For the text-containing cell, return its midpoint in [x, y] coordinate format. 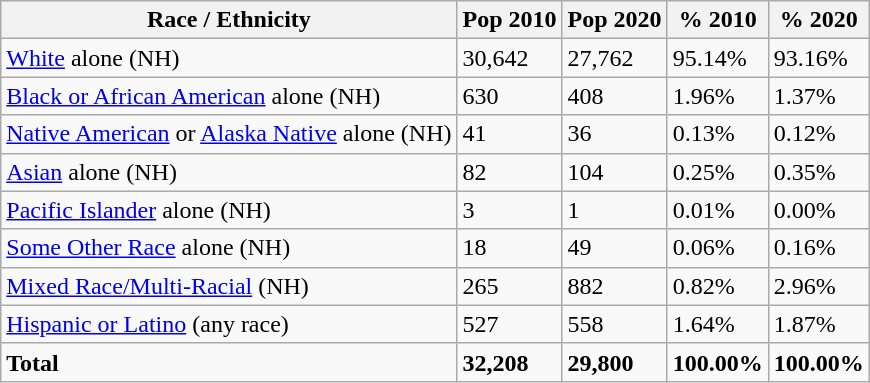
1 [614, 210]
3 [510, 210]
Pop 2020 [614, 20]
408 [614, 96]
49 [614, 248]
Mixed Race/Multi-Racial (NH) [229, 286]
Asian alone (NH) [229, 172]
18 [510, 248]
Total [229, 362]
41 [510, 134]
527 [510, 324]
Pacific Islander alone (NH) [229, 210]
Native American or Alaska Native alone (NH) [229, 134]
104 [614, 172]
Some Other Race alone (NH) [229, 248]
93.16% [818, 58]
0.16% [818, 248]
Black or African American alone (NH) [229, 96]
1.64% [718, 324]
82 [510, 172]
0.35% [818, 172]
Race / Ethnicity [229, 20]
95.14% [718, 58]
White alone (NH) [229, 58]
1.37% [818, 96]
0.82% [718, 286]
0.12% [818, 134]
2.96% [818, 286]
% 2010 [718, 20]
1.96% [718, 96]
Pop 2010 [510, 20]
30,642 [510, 58]
0.06% [718, 248]
0.25% [718, 172]
% 2020 [818, 20]
630 [510, 96]
0.00% [818, 210]
Hispanic or Latino (any race) [229, 324]
265 [510, 286]
0.13% [718, 134]
0.01% [718, 210]
1.87% [818, 324]
882 [614, 286]
32,208 [510, 362]
29,800 [614, 362]
27,762 [614, 58]
558 [614, 324]
36 [614, 134]
